Capture the cell that displays the provided text and extract its [X, Y] central coordinate. 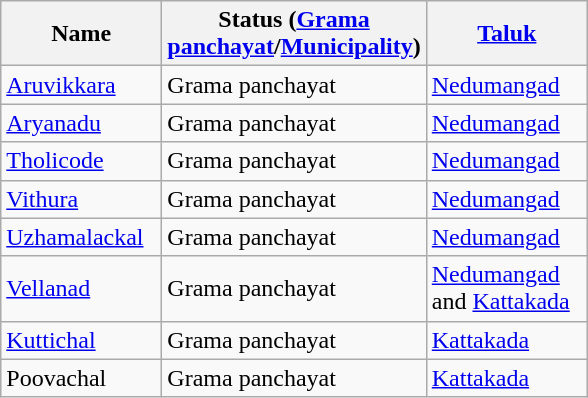
Status (Grama panchayat/Municipality) [294, 34]
Nedumangad and Kattakada [506, 288]
Poovachal [82, 378]
Taluk [506, 34]
Uzhamalackal [82, 237]
Vellanad [82, 288]
Tholicode [82, 161]
Aryanadu [82, 123]
Vithura [82, 199]
Aruvikkara [82, 85]
Name [82, 34]
Kuttichal [82, 340]
